Find where the given text appears and provide that cell's center as (x, y) coordinate. 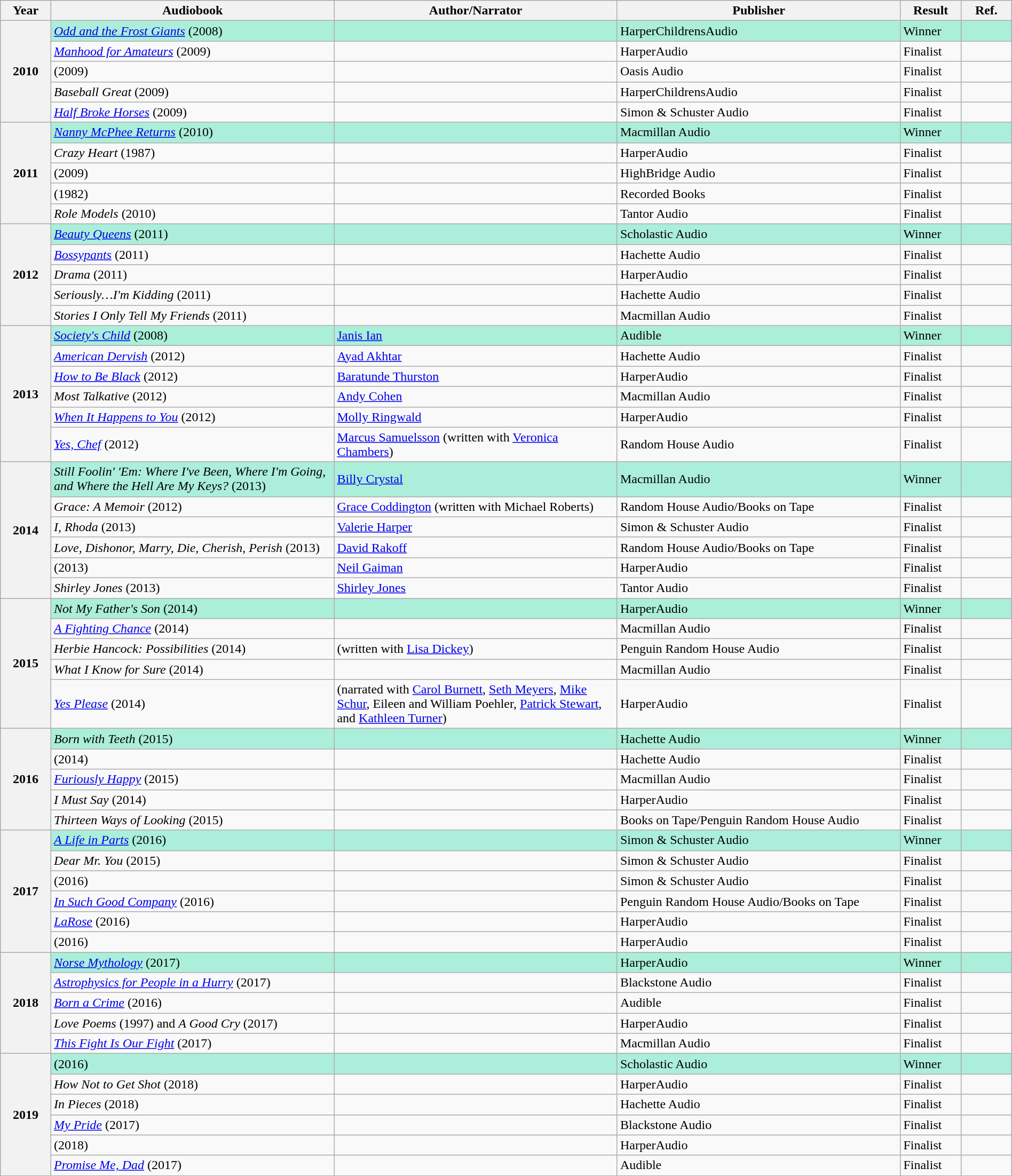
Neil Gaiman (476, 567)
Baratunde Thurston (476, 376)
Yes, Chef (2012) (192, 444)
Author/Narrator (476, 11)
2010 (26, 72)
Thirteen Ways of Looking (2015) (192, 820)
What I Know for Sure (2014) (192, 669)
Half Broke Horses (2009) (192, 112)
Janis Ian (476, 336)
Society's Child (2008) (192, 336)
In Pieces (2018) (192, 1104)
(written with Lisa Dickey) (476, 649)
Crazy Heart (1987) (192, 153)
Drama (2011) (192, 275)
Most Talkative (2012) (192, 397)
Yes Please (2014) (192, 704)
Stories I Only Tell My Friends (2011) (192, 315)
Odd and the Frost Giants (2008) (192, 31)
Role Models (2010) (192, 214)
Year (26, 11)
Random House Audio (758, 444)
(narrated with Carol Burnett, Seth Meyers, Mike Schur, Eileen and William Poehler, Patrick Stewart, and Kathleen Turner) (476, 704)
My Pride (2017) (192, 1125)
Grace: A Memoir (2012) (192, 507)
How Not to Get Shot (2018) (192, 1084)
Books on Tape/Penguin Random House Audio (758, 820)
American Dervish (2012) (192, 356)
Andy Cohen (476, 397)
A Life in Parts (2016) (192, 840)
LaRose (2016) (192, 921)
Billy Crystal (476, 479)
I, Rhoda (2013) (192, 527)
Born a Crime (2016) (192, 1003)
Love Poems (1997) and A Good Cry (2017) (192, 1023)
Shirley Jones (476, 588)
Norse Mythology (2017) (192, 962)
A Fighting Chance (2014) (192, 629)
2017 (26, 891)
Born with Teeth (2015) (192, 739)
Penguin Random House Audio/Books on Tape (758, 901)
This Fight Is Our Fight (2017) (192, 1044)
Furiously Happy (2015) (192, 779)
HighBridge Audio (758, 173)
2018 (26, 1003)
(2018) (192, 1145)
Marcus Samuelsson (written with Veronica Chambers) (476, 444)
(2013) (192, 567)
Shirley Jones (2013) (192, 588)
In Such Good Company (2016) (192, 901)
Ayad Akhtar (476, 356)
Recorded Books (758, 193)
(2014) (192, 759)
Valerie Harper (476, 527)
Ref. (986, 11)
Molly Ringwald (476, 417)
2019 (26, 1115)
Still Foolin' 'Em: Where I've Been, Where I'm Going, and Where the Hell Are My Keys? (2013) (192, 479)
Seriously…I'm Kidding (2011) (192, 295)
Dear Mr. You (2015) (192, 861)
Herbie Hancock: Possibilities (2014) (192, 649)
Result (931, 11)
I Must Say (2014) (192, 800)
Publisher (758, 11)
2014 (26, 530)
Promise Me, Dad (2017) (192, 1165)
Manhood for Amateurs (2009) (192, 51)
(1982) (192, 193)
Penguin Random House Audio (758, 649)
2015 (26, 663)
How to Be Black (2012) (192, 376)
Love, Dishonor, Marry, Die, Cherish, Perish (2013) (192, 547)
Oasis Audio (758, 72)
Beauty Queens (2011) (192, 234)
Nanny McPhee Returns (2010) (192, 132)
When It Happens to You (2012) (192, 417)
2011 (26, 173)
2016 (26, 779)
2012 (26, 274)
Not My Father's Son (2014) (192, 608)
2013 (26, 394)
Astrophysics for People in a Hurry (2017) (192, 983)
David Rakoff (476, 547)
Baseball Great (2009) (192, 92)
Audiobook (192, 11)
Grace Coddington (written with Michael Roberts) (476, 507)
Bossypants (2011) (192, 255)
